Scan for the cell matching the given text and deliver its [X, Y] coordinate at center. 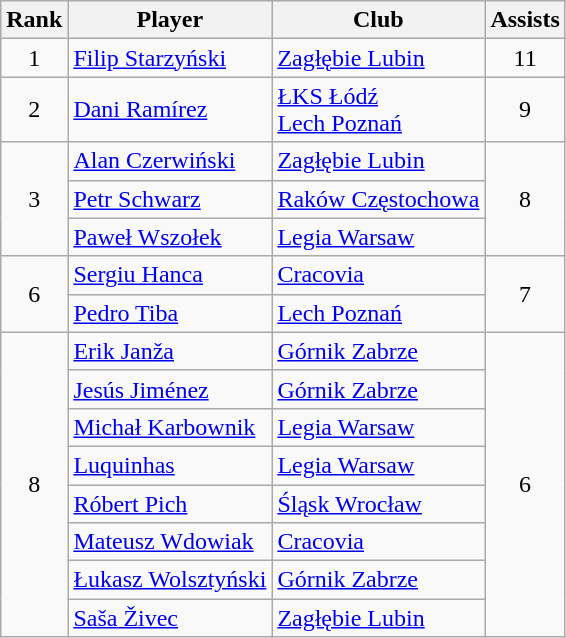
2 [34, 110]
Player [170, 20]
Łukasz Wolsztyński [170, 580]
Sergiu Hanca [170, 275]
Rank [34, 20]
Michał Karbownik [170, 427]
9 [525, 110]
Erik Janža [170, 351]
Róbert Pich [170, 503]
Alan Czerwiński [170, 161]
Saša Živec [170, 618]
Jesús Jiménez [170, 389]
Raków Częstochowa [378, 199]
ŁKS ŁódźLech Poznań [378, 110]
Pedro Tiba [170, 313]
11 [525, 58]
Mateusz Wdowiak [170, 542]
Petr Schwarz [170, 199]
Dani Ramírez [170, 110]
Filip Starzyński [170, 58]
Luquinhas [170, 465]
Śląsk Wrocław [378, 503]
Paweł Wszołek [170, 237]
7 [525, 294]
Club [378, 20]
Lech Poznań [378, 313]
Assists [525, 20]
1 [34, 58]
3 [34, 199]
